Detect which cell encompasses the target text, then output its [X, Y] center coordinate. 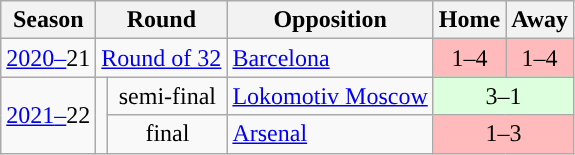
Round of 32 [162, 58]
3–1 [503, 96]
Lokomotiv Moscow [330, 96]
Round [162, 20]
Arsenal [330, 134]
2020–21 [48, 58]
Season [48, 20]
2021–22 [48, 115]
1–3 [503, 134]
Opposition [330, 20]
final [168, 134]
Barcelona [330, 58]
Away [540, 20]
Home [469, 20]
semi-final [168, 96]
